Return the (x, y) coordinate for the center point of the cell that contains the specified text.  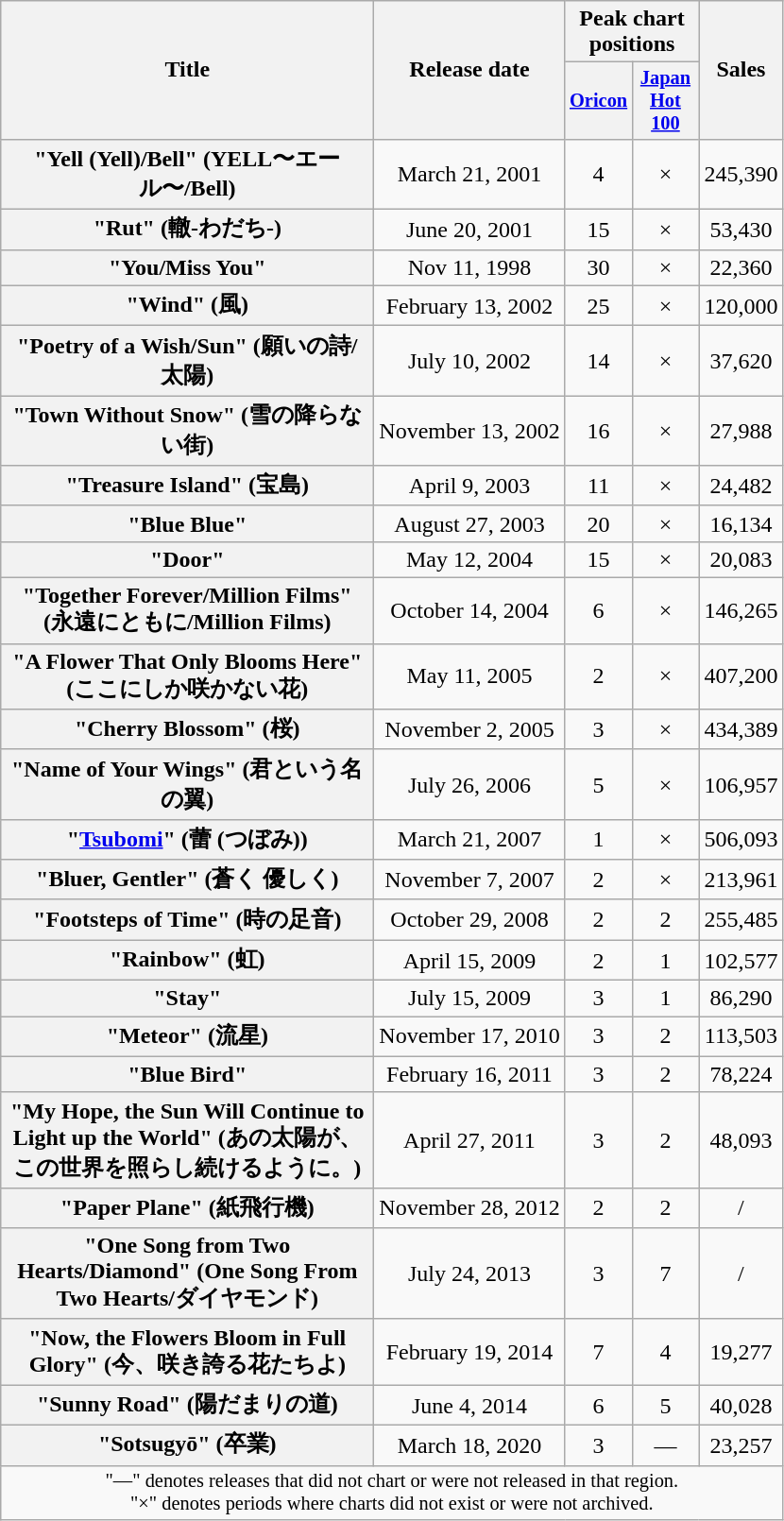
Peak chart positions (632, 32)
April 9, 2003 (469, 486)
24,482 (741, 486)
"Cherry Blossom" (桜) (187, 729)
April 15, 2009 (469, 960)
"My Hope, the Sun Will Continue to Light up the World" (あの太陽が、この世界を照らし続けるように。) (187, 1139)
June 4, 2014 (469, 1406)
May 12, 2004 (469, 559)
"Tsubomi" (蕾 (つぼみ)) (187, 839)
"Town Without Snow" (雪の降らない街) (187, 431)
November 28, 2012 (469, 1207)
October 29, 2008 (469, 920)
Sales (741, 70)
July 10, 2002 (469, 361)
213,961 (741, 880)
"Blue Blue" (187, 523)
53,430 (741, 231)
Title (187, 70)
November 17, 2010 (469, 1037)
— (665, 1445)
"Now, the Flowers Bloom in Full Glory" (今、咲き誇る花たちよ) (187, 1352)
"Together Forever/Million Films" (永遠にともに/Million Films) (187, 611)
40,028 (741, 1406)
78,224 (741, 1074)
"Meteor" (流星) (187, 1037)
"Bluer, Gentler" (蒼く 優しく) (187, 880)
20 (599, 523)
146,265 (741, 611)
"Rut" (轍-わだち-) (187, 231)
"Wind" (風) (187, 306)
506,093 (741, 839)
March 18, 2020 (469, 1445)
27,988 (741, 431)
"Paper Plane" (紙飛行機) (187, 1207)
November 13, 2002 (469, 431)
102,577 (741, 960)
20,083 (741, 559)
June 20, 2001 (469, 231)
30 (599, 267)
48,093 (741, 1139)
86,290 (741, 999)
March 21, 2001 (469, 174)
"Sunny Road" (陽だまりの道) (187, 1406)
July 15, 2009 (469, 999)
"Stay" (187, 999)
407,200 (741, 676)
"Sotsugyō" (卒業) (187, 1445)
Oricon (599, 101)
14 (599, 361)
"Blue Bird" (187, 1074)
23,257 (741, 1445)
Release date (469, 70)
February 19, 2014 (469, 1352)
February 16, 2011 (469, 1074)
"Footsteps of Time" (時の足音) (187, 920)
22,360 (741, 267)
106,957 (741, 784)
Nov 11, 1998 (469, 267)
"One Song from Two Hearts/Diamond" (One Song From Two Hearts/ダイヤモンド) (187, 1273)
434,389 (741, 729)
"Treasure Island" (宝島) (187, 486)
16,134 (741, 523)
16 (599, 431)
19,277 (741, 1352)
May 11, 2005 (469, 676)
11 (599, 486)
37,620 (741, 361)
"—" denotes releases that did not chart or were not released in that region."×" denotes periods where charts did not exist or were not archived. (392, 1493)
"Door" (187, 559)
"Poetry of a Wish/Sun" (願いの詩/太陽) (187, 361)
August 27, 2003 (469, 523)
October 14, 2004 (469, 611)
245,390 (741, 174)
25 (599, 306)
November 2, 2005 (469, 729)
July 26, 2006 (469, 784)
April 27, 2011 (469, 1139)
February 13, 2002 (469, 306)
"A Flower That Only Blooms Here" (ここにしか咲かない花) (187, 676)
255,485 (741, 920)
Japan Hot 100 (665, 101)
"You/Miss You" (187, 267)
113,503 (741, 1037)
July 24, 2013 (469, 1273)
November 7, 2007 (469, 880)
March 21, 2007 (469, 839)
120,000 (741, 306)
"Name of Your Wings" (君という名の翼) (187, 784)
"Rainbow" (虹) (187, 960)
"Yell (Yell)/Bell" (YELL〜エール〜/Bell) (187, 174)
